Output the (x, y) coordinate of the center of the cell containing the given text.  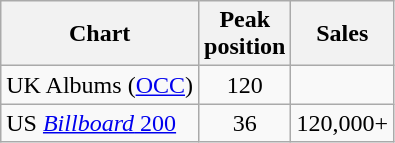
120 (245, 85)
Sales (342, 34)
US Billboard 200 (100, 123)
UK Albums (OCC) (100, 85)
120,000+ (342, 123)
Chart (100, 34)
36 (245, 123)
Peakposition (245, 34)
